Determine the (x, y) coordinate at the center of the cell enclosing the given text.  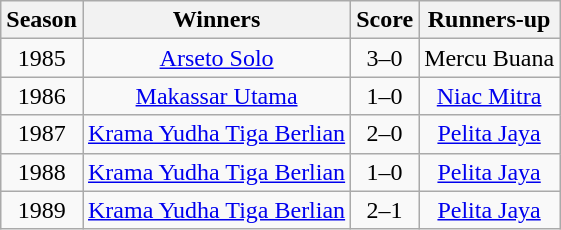
2–1 (385, 210)
1986 (42, 96)
Arseto Solo (216, 58)
Niac Mitra (490, 96)
3–0 (385, 58)
Score (385, 20)
1985 (42, 58)
1989 (42, 210)
Mercu Buana (490, 58)
Winners (216, 20)
Season (42, 20)
1988 (42, 172)
2–0 (385, 134)
1987 (42, 134)
Makassar Utama (216, 96)
Runners-up (490, 20)
